Capture the cell that displays the provided text and extract its [x, y] central coordinate. 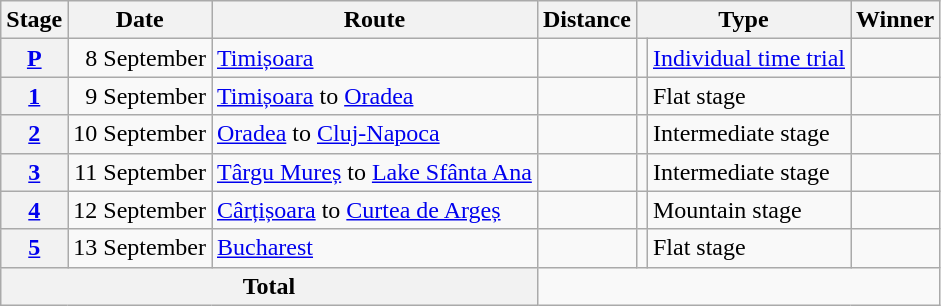
Total [270, 286]
4 [34, 210]
10 September [140, 134]
Mountain stage [748, 210]
Date [140, 20]
Târgu Mureș to Lake Sfânta Ana [375, 172]
Timișoara [375, 58]
2 [34, 134]
Distance [586, 20]
Timișoara to Oradea [375, 96]
1 [34, 96]
5 [34, 248]
Oradea to Cluj-Napoca [375, 134]
Individual time trial [748, 58]
Winner [894, 20]
11 September [140, 172]
P [34, 58]
Bucharest [375, 248]
Stage [34, 20]
Route [375, 20]
9 September [140, 96]
3 [34, 172]
Type [743, 20]
8 September [140, 58]
13 September [140, 248]
12 September [140, 210]
Cârțișoara to Curtea de Argeș [375, 210]
